Scan for the cell matching the given text and deliver its (x, y) coordinate at center. 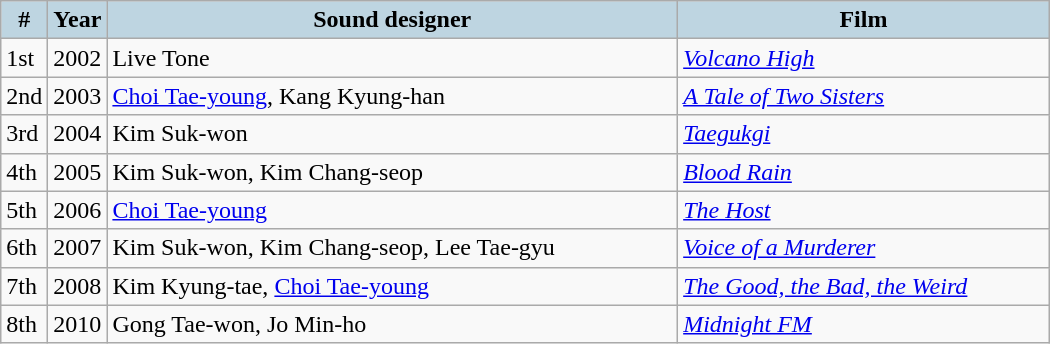
2004 (78, 134)
1st (24, 58)
Midnight FM (864, 324)
7th (24, 286)
2005 (78, 172)
# (24, 20)
2008 (78, 286)
8th (24, 324)
Choi Tae-young (392, 210)
Blood Rain (864, 172)
The Host (864, 210)
Year (78, 20)
Kim Kyung-tae, Choi Tae-young (392, 286)
Gong Tae-won, Jo Min-ho (392, 324)
Kim Suk-won (392, 134)
2006 (78, 210)
Kim Suk-won, Kim Chang-seop, Lee Tae-gyu (392, 248)
2010 (78, 324)
Volcano High (864, 58)
5th (24, 210)
2nd (24, 96)
2003 (78, 96)
Kim Suk-won, Kim Chang-seop (392, 172)
Voice of a Murderer (864, 248)
A Tale of Two Sisters (864, 96)
Film (864, 20)
4th (24, 172)
3rd (24, 134)
6th (24, 248)
Sound designer (392, 20)
Live Tone (392, 58)
The Good, the Bad, the Weird (864, 286)
2007 (78, 248)
Choi Tae-young, Kang Kyung-han (392, 96)
2002 (78, 58)
Taegukgi (864, 134)
